Determine the (X, Y) coordinate at the center of the cell enclosing the given text.  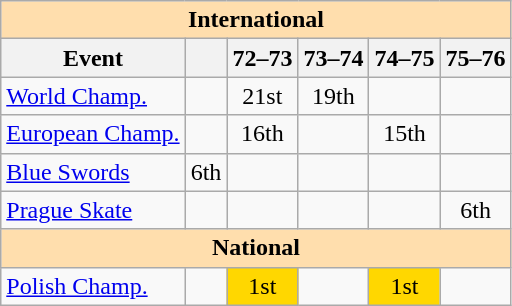
Blue Swords (93, 172)
19th (334, 96)
Prague Skate (93, 210)
Event (93, 58)
16th (262, 134)
72–73 (262, 58)
European Champ. (93, 134)
73–74 (334, 58)
Polish Champ. (93, 286)
75–76 (476, 58)
74–75 (404, 58)
International (256, 20)
World Champ. (93, 96)
National (256, 248)
15th (404, 134)
21st (262, 96)
